Return [x, y] of the center of cell containing provided text 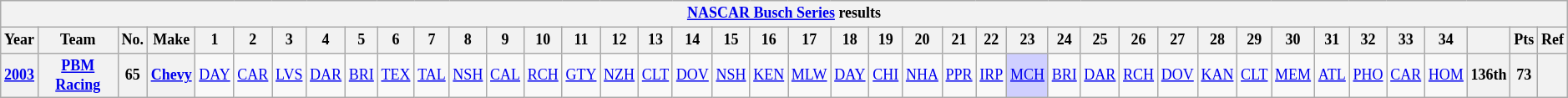
2 [253, 40]
MEM [1293, 75]
34 [1446, 40]
TEX [396, 75]
4 [326, 40]
20 [923, 40]
Chevy [171, 75]
Make [171, 40]
ATL [1332, 75]
28 [1217, 40]
15 [731, 40]
Year [20, 40]
1 [215, 40]
No. [132, 40]
NHA [923, 75]
25 [1100, 40]
NASCAR Busch Series results [784, 13]
2003 [20, 75]
TAL [432, 75]
26 [1139, 40]
HOM [1446, 75]
17 [810, 40]
5 [361, 40]
14 [692, 40]
KEN [769, 75]
7 [432, 40]
21 [959, 40]
24 [1064, 40]
136th [1489, 75]
23 [1028, 40]
12 [620, 40]
16 [769, 40]
Pts [1525, 40]
MCH [1028, 75]
6 [396, 40]
PPR [959, 75]
LVS [289, 75]
Ref [1553, 40]
PHO [1368, 75]
11 [581, 40]
KAN [1217, 75]
8 [468, 40]
NZH [620, 75]
3 [289, 40]
18 [850, 40]
27 [1177, 40]
9 [506, 40]
30 [1293, 40]
33 [1406, 40]
65 [132, 75]
13 [655, 40]
32 [1368, 40]
GTY [581, 75]
29 [1254, 40]
19 [886, 40]
22 [992, 40]
31 [1332, 40]
PBM Racing [78, 75]
CHI [886, 75]
IRP [992, 75]
Team [78, 40]
73 [1525, 75]
10 [543, 40]
CAL [506, 75]
MLW [810, 75]
